Scan for the cell matching the given text and deliver its (X, Y) coordinate at center. 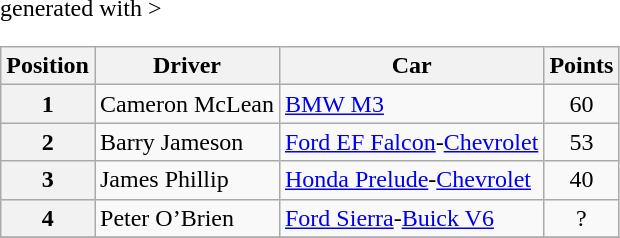
Ford EF Falcon-Chevrolet (411, 142)
Points (582, 66)
BMW M3 (411, 104)
Barry Jameson (186, 142)
Car (411, 66)
Peter O’Brien (186, 218)
2 (48, 142)
Driver (186, 66)
Ford Sierra-Buick V6 (411, 218)
4 (48, 218)
Honda Prelude-Chevrolet (411, 180)
James Phillip (186, 180)
40 (582, 180)
1 (48, 104)
? (582, 218)
3 (48, 180)
Cameron McLean (186, 104)
60 (582, 104)
53 (582, 142)
Position (48, 66)
